For the text-containing cell, return its midpoint in (X, Y) coordinate format. 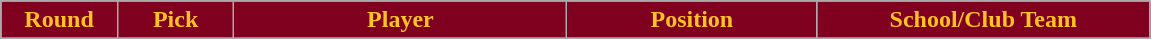
School/Club Team (984, 20)
Pick (176, 20)
Round (60, 20)
Position (692, 20)
Player (400, 20)
